Extract the (x, y) coordinate from the center of the cell holding the provided text.  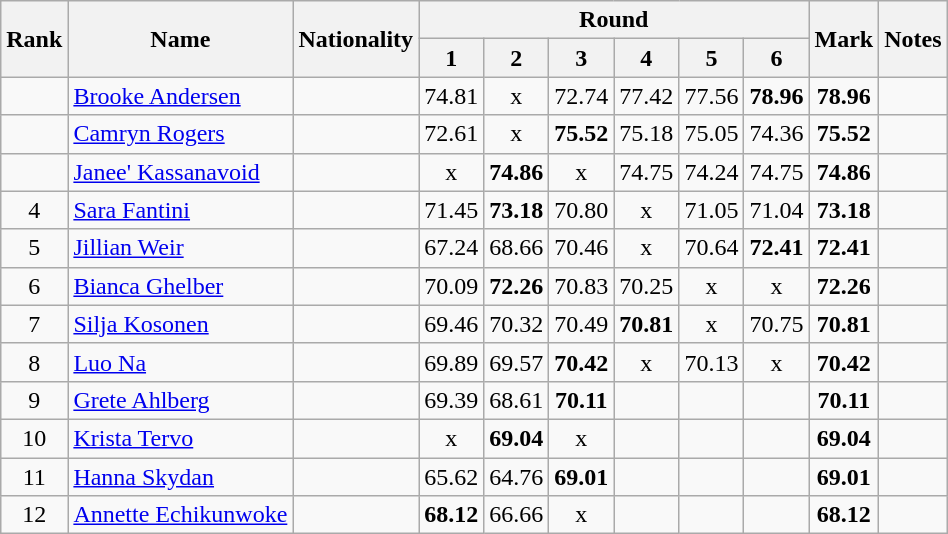
9 (34, 400)
2 (516, 58)
Nationality (356, 39)
66.66 (516, 515)
70.80 (582, 210)
70.46 (582, 248)
Jillian Weir (180, 248)
71.05 (712, 210)
64.76 (516, 477)
71.04 (776, 210)
7 (34, 324)
Sara Fantini (180, 210)
69.57 (516, 362)
70.49 (582, 324)
69.89 (452, 362)
70.09 (452, 286)
65.62 (452, 477)
Name (180, 39)
1 (452, 58)
Janee' Kassanavoid (180, 172)
71.45 (452, 210)
10 (34, 438)
8 (34, 362)
77.56 (712, 96)
Silja Kosonen (180, 324)
72.61 (452, 134)
67.24 (452, 248)
74.36 (776, 134)
69.39 (452, 400)
75.05 (712, 134)
Notes (913, 39)
68.66 (516, 248)
72.74 (582, 96)
Krista Tervo (180, 438)
77.42 (646, 96)
Round (614, 20)
74.24 (712, 172)
70.83 (582, 286)
Annette Echikunwoke (180, 515)
68.61 (516, 400)
70.32 (516, 324)
Luo Na (180, 362)
Rank (34, 39)
11 (34, 477)
12 (34, 515)
Brooke Andersen (180, 96)
70.25 (646, 286)
70.13 (712, 362)
70.64 (712, 248)
Bianca Ghelber (180, 286)
Mark (844, 39)
Hanna Skydan (180, 477)
3 (582, 58)
Grete Ahlberg (180, 400)
74.81 (452, 96)
70.75 (776, 324)
Camryn Rogers (180, 134)
75.18 (646, 134)
69.46 (452, 324)
